Find where the given text appears and provide that cell's center as (x, y) coordinate. 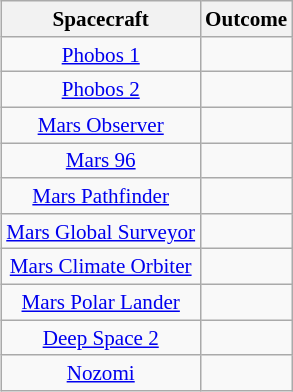
Mars Polar Lander (100, 302)
Mars 96 (100, 160)
Mars Pathfinder (100, 196)
Nozomi (100, 372)
Spacecraft (100, 18)
Deep Space 2 (100, 338)
Mars Climate Orbiter (100, 266)
Outcome (246, 18)
Mars Observer (100, 124)
Phobos 2 (100, 90)
Mars Global Surveyor (100, 230)
Phobos 1 (100, 54)
